Output the [x, y] coordinate of the center of the cell containing the given text.  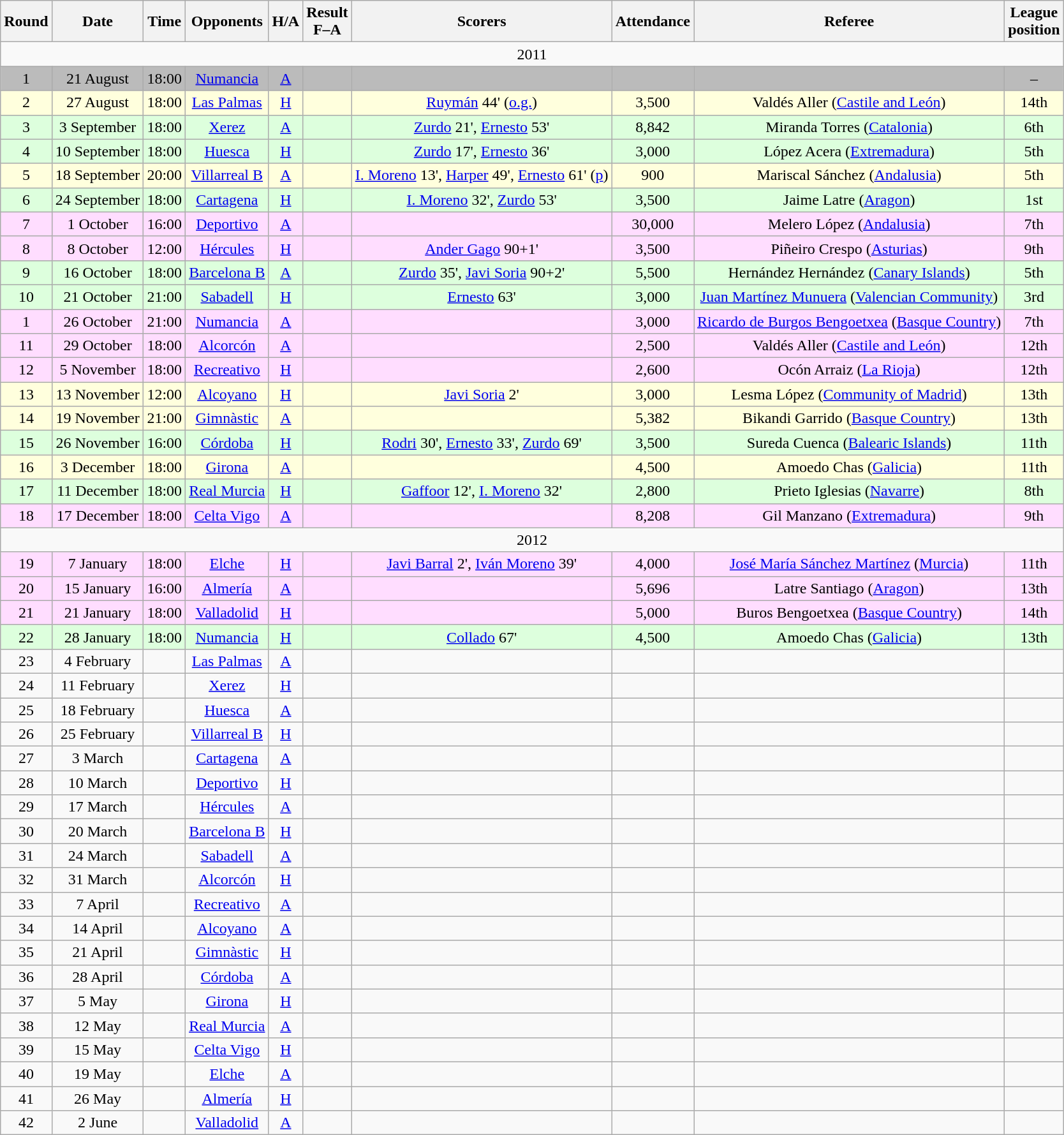
19 [26, 564]
6th [1034, 127]
8,842 [653, 127]
25 February [98, 734]
21 [26, 612]
34 [26, 928]
Zurdo 17', Ernesto 36' [482, 151]
36 [26, 977]
Scorers [482, 22]
Lesma López (Community of Madrid) [850, 394]
41 [26, 1098]
Latre Santiago (Aragon) [850, 588]
4,000 [653, 564]
4 February [98, 661]
18 September [98, 175]
Buros Bengoetxea (Basque Country) [850, 612]
5,382 [653, 419]
28 January [98, 637]
Ocón Arraiz (La Rioja) [850, 370]
Rodri 30', Ernesto 33', Zurdo 69' [482, 443]
Prieto Iglesias (Navarre) [850, 491]
10 March [98, 783]
39 [26, 1050]
17 March [98, 807]
20 March [98, 831]
Attendance [653, 22]
Time [165, 22]
Mariscal Sánchez (Andalusia) [850, 175]
H/A [286, 22]
26 October [98, 321]
32 [26, 880]
15 January [98, 588]
Ruymán 44' (o.g.) [482, 103]
4 [26, 151]
21 January [98, 612]
15 [26, 443]
Juan Martínez Munuera (Valencian Community) [850, 297]
Ernesto 63' [482, 297]
5,696 [653, 588]
Ander Gago 90+1' [482, 248]
38 [26, 1025]
Zurdo 21', Ernesto 53' [482, 127]
17 [26, 491]
2,600 [653, 370]
Referee [850, 22]
5,500 [653, 272]
2 June [98, 1123]
40 [26, 1074]
10 [26, 297]
Melero López (Andalusia) [850, 224]
8th [1034, 491]
17 December [98, 516]
2,500 [653, 346]
Sureda Cuenca (Balearic Islands) [850, 443]
3 [26, 127]
1 October [98, 224]
26 May [98, 1098]
27 [26, 759]
16 October [98, 272]
25 [26, 710]
8,208 [653, 516]
18 [26, 516]
30 [26, 831]
ResultF–A [327, 22]
29 [26, 807]
Gil Manzano (Extremadura) [850, 516]
7 January [98, 564]
29 October [98, 346]
Bikandi Garrido (Basque Country) [850, 419]
Jaime Latre (Aragon) [850, 200]
21 April [98, 953]
Zurdo 35', Javi Soria 90+2' [482, 272]
Round [26, 22]
22 [26, 637]
24 [26, 685]
19 November [98, 419]
24 March [98, 856]
2012 [532, 540]
20:00 [165, 175]
30,000 [653, 224]
21 August [98, 78]
24 September [98, 200]
10 September [98, 151]
2011 [532, 54]
37 [26, 1001]
Miranda Torres (Catalonia) [850, 127]
Piñeiro Crespo (Asturias) [850, 248]
12 May [98, 1025]
I. Moreno 13', Harper 49', Ernesto 61' (p) [482, 175]
13 November [98, 394]
15 May [98, 1050]
3 December [98, 467]
6 [26, 200]
5 November [98, 370]
23 [26, 661]
8 October [98, 248]
Opponents [227, 22]
Javi Soria 2' [482, 394]
14 [26, 419]
1st [1034, 200]
19 May [98, 1074]
11 February [98, 685]
8 [26, 248]
Leagueposition [1034, 22]
Hernández Hernández (Canary Islands) [850, 272]
9 [26, 272]
11 December [98, 491]
31 March [98, 880]
42 [26, 1123]
Gaffoor 12', I. Moreno 32' [482, 491]
5 May [98, 1001]
I. Moreno 32', Zurdo 53' [482, 200]
2 [26, 103]
2,800 [653, 491]
5,000 [653, 612]
31 [26, 856]
12 [26, 370]
López Acera (Extremadura) [850, 151]
35 [26, 953]
3 September [98, 127]
13 [26, 394]
7 [26, 224]
Ricardo de Burgos Bengoetxea (Basque Country) [850, 321]
20 [26, 588]
900 [653, 175]
5 [26, 175]
José María Sánchez Martínez (Murcia) [850, 564]
Date [98, 22]
3 March [98, 759]
16 [26, 467]
11 [26, 346]
– [1034, 78]
Collado 67' [482, 637]
28 April [98, 977]
26 November [98, 443]
3rd [1034, 297]
33 [26, 904]
21 October [98, 297]
Javi Barral 2', Iván Moreno 39' [482, 564]
26 [26, 734]
18 February [98, 710]
7 April [98, 904]
14 April [98, 928]
27 August [98, 103]
28 [26, 783]
